Extract the [X, Y] coordinate from the center of the cell holding the provided text.  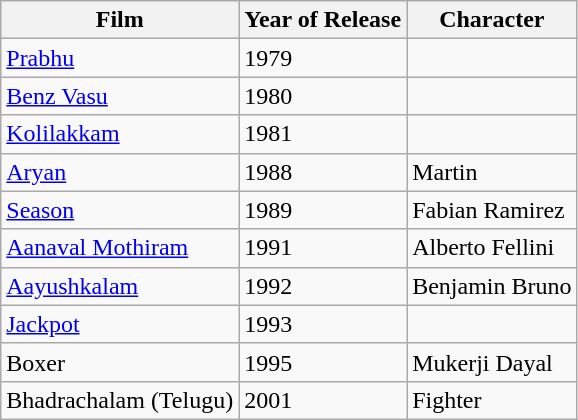
Mukerji Dayal [492, 362]
Prabhu [120, 58]
Aryan [120, 172]
1981 [323, 134]
Fabian Ramirez [492, 210]
Year of Release [323, 20]
Boxer [120, 362]
Aanaval Mothiram [120, 248]
1993 [323, 324]
Fighter [492, 400]
2001 [323, 400]
Martin [492, 172]
Bhadrachalam (Telugu) [120, 400]
1979 [323, 58]
Benz Vasu [120, 96]
1992 [323, 286]
Character [492, 20]
1988 [323, 172]
Aayushkalam [120, 286]
Benjamin Bruno [492, 286]
1991 [323, 248]
1995 [323, 362]
1980 [323, 96]
Alberto Fellini [492, 248]
Season [120, 210]
Film [120, 20]
Kolilakkam [120, 134]
1989 [323, 210]
Jackpot [120, 324]
